Search for the cell housing the specified text and yield its (x, y) center coordinate. 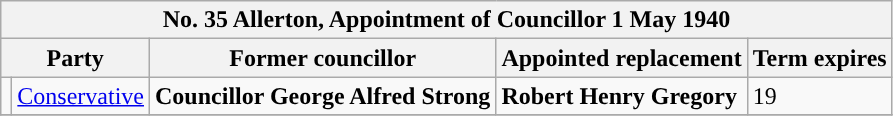
Party (76, 58)
No. 35 Allerton, Appointment of Councillor 1 May 1940 (446, 20)
Term expires (820, 58)
19 (820, 96)
Councillor George Alfred Strong (323, 96)
Former councillor (323, 58)
Appointed replacement (622, 58)
Conservative (81, 96)
Robert Henry Gregory (622, 96)
